Output the [x, y] coordinate of the center of the cell containing the given text.  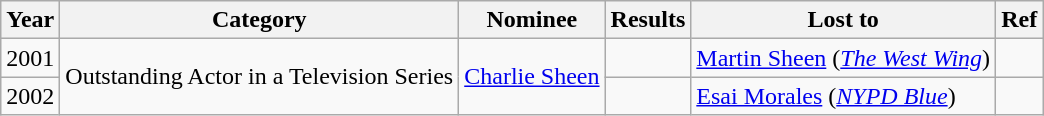
Results [648, 20]
Category [260, 20]
Martin Sheen (The West Wing) [844, 58]
Charlie Sheen [532, 77]
Year [30, 20]
Esai Morales (NYPD Blue) [844, 96]
Ref [1020, 20]
2001 [30, 58]
Nominee [532, 20]
2002 [30, 96]
Lost to [844, 20]
Outstanding Actor in a Television Series [260, 77]
